For the text-containing cell, return its midpoint in [x, y] coordinate format. 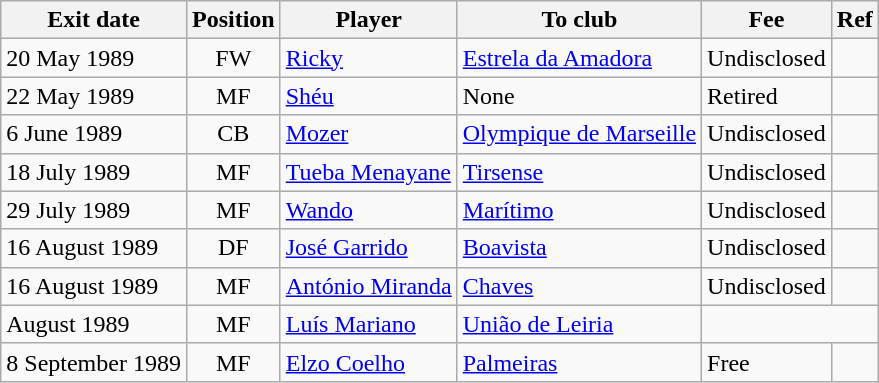
8 September 1989 [94, 362]
Position [233, 20]
18 July 1989 [94, 172]
6 June 1989 [94, 134]
None [579, 96]
Marítimo [579, 210]
Ricky [368, 58]
Shéu [368, 96]
To club [579, 20]
Exit date [94, 20]
Boavista [579, 248]
Olympique de Marseille [579, 134]
Fee [767, 20]
Elzo Coelho [368, 362]
29 July 1989 [94, 210]
Mozer [368, 134]
20 May 1989 [94, 58]
22 May 1989 [94, 96]
António Miranda [368, 286]
Ref [854, 20]
Wando [368, 210]
Tueba Menayane [368, 172]
José Garrido [368, 248]
Free [767, 362]
DF [233, 248]
Palmeiras [579, 362]
Chaves [579, 286]
Tirsense [579, 172]
CB [233, 134]
Retired [767, 96]
August 1989 [94, 324]
Luís Mariano [368, 324]
Player [368, 20]
FW [233, 58]
União de Leiria [579, 324]
Estrela da Amadora [579, 58]
